Locate the cell with the specified text and output its (x, y) center coordinate. 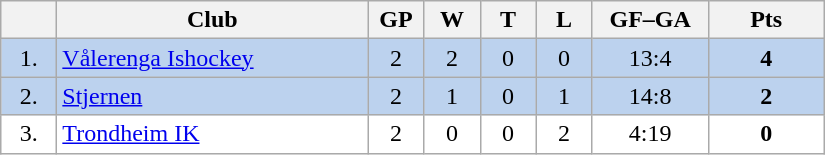
14:8 (650, 96)
2. (29, 96)
3. (29, 134)
Trondheim IK (212, 134)
Pts (766, 20)
L (564, 20)
T (508, 20)
GP (396, 20)
4:19 (650, 134)
13:4 (650, 58)
1. (29, 58)
Club (212, 20)
4 (766, 58)
Vålerenga Ishockey (212, 58)
GF–GA (650, 20)
W (452, 20)
Stjernen (212, 96)
